Extract the [x, y] coordinate from the center of the cell holding the provided text.  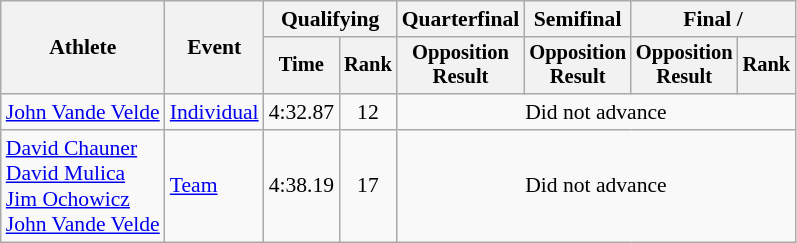
Team [214, 186]
Semifinal [578, 19]
Final / [713, 19]
Qualifying [330, 19]
17 [368, 186]
Time [302, 66]
4:38.19 [302, 186]
Athlete [83, 48]
Individual [214, 112]
John Vande Velde [83, 112]
David ChaunerDavid MulicaJim OchowiczJohn Vande Velde [83, 186]
12 [368, 112]
4:32.87 [302, 112]
Quarterfinal [461, 19]
Event [214, 48]
